Provide the (x, y) coordinate of the cell's center where the given text is located.  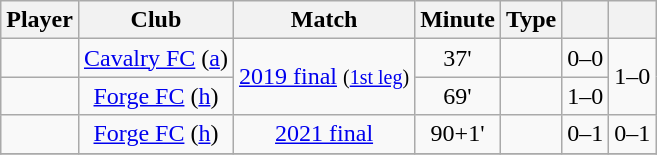
90+1' (458, 134)
Type (530, 20)
Match (324, 20)
0–0 (586, 58)
37' (458, 58)
69' (458, 96)
Cavalry FC (a) (156, 58)
2019 final (1st leg) (324, 77)
Minute (458, 20)
2021 final (324, 134)
Player (40, 20)
Club (156, 20)
